Output the [X, Y] coordinate of the center of the cell containing the given text.  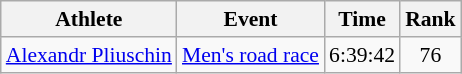
Time [362, 19]
Men's road race [250, 55]
Athlete [89, 19]
Alexandr Pliuschin [89, 55]
Event [250, 19]
Rank [430, 19]
76 [430, 55]
6:39:42 [362, 55]
